Detect which cell encompasses the target text, then output its (x, y) center coordinate. 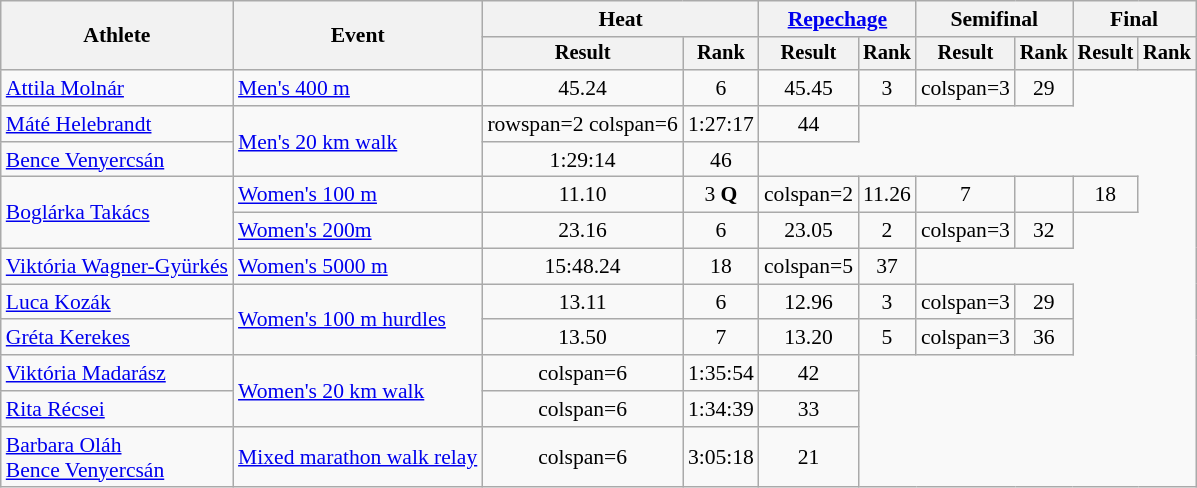
Women's 200m (358, 231)
23.05 (808, 231)
13.20 (808, 338)
Heat (620, 19)
Women's 100 m (358, 195)
5 (887, 338)
rowspan=2 colspan=6 (582, 124)
42 (808, 373)
Luca Kozák (117, 302)
13.11 (582, 302)
Event (358, 36)
colspan=5 (808, 267)
32 (1044, 231)
46 (721, 160)
12.96 (808, 302)
1:35:54 (721, 373)
Final (1134, 19)
Máté Helebrandt (117, 124)
Rita Récsei (117, 409)
45.45 (808, 88)
11.26 (887, 195)
15:48.24 (582, 267)
Semifinal (994, 19)
45.24 (582, 88)
Bence Venyercsán (117, 160)
Women's 5000 m (358, 267)
1:29:14 (582, 160)
2 (887, 231)
Barbara OláhBence Venyercsán (117, 458)
37 (887, 267)
Viktória Wagner-Gyürkés (117, 267)
Men's 20 km walk (358, 142)
Gréta Kerekes (117, 338)
3 Q (721, 195)
Repechage (838, 19)
Athlete (117, 36)
13.50 (582, 338)
33 (808, 409)
3:05:18 (721, 458)
36 (1044, 338)
Mixed marathon walk relay (358, 458)
Attila Molnár (117, 88)
Women's 100 m hurdles (358, 320)
Viktória Madarász (117, 373)
21 (808, 458)
44 (808, 124)
23.16 (582, 231)
Boglárka Takács (117, 212)
1:34:39 (721, 409)
Men's 400 m (358, 88)
1:27:17 (721, 124)
colspan=2 (808, 195)
Women's 20 km walk (358, 390)
11.10 (582, 195)
